For the text-containing cell, return its midpoint in (X, Y) coordinate format. 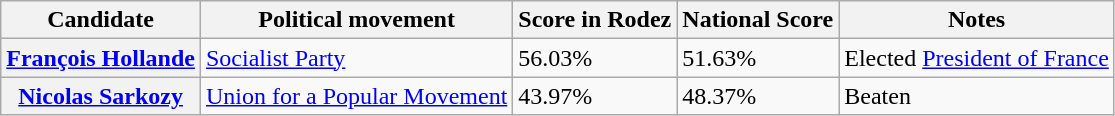
National Score (758, 20)
43.97% (595, 96)
51.63% (758, 58)
Candidate (101, 20)
48.37% (758, 96)
François Hollande (101, 58)
Notes (977, 20)
Beaten (977, 96)
Score in Rodez (595, 20)
56.03% (595, 58)
Socialist Party (356, 58)
Nicolas Sarkozy (101, 96)
Elected President of France (977, 58)
Union for a Popular Movement (356, 96)
Political movement (356, 20)
